Return the [X, Y] coordinate for the center point of the cell that contains the specified text.  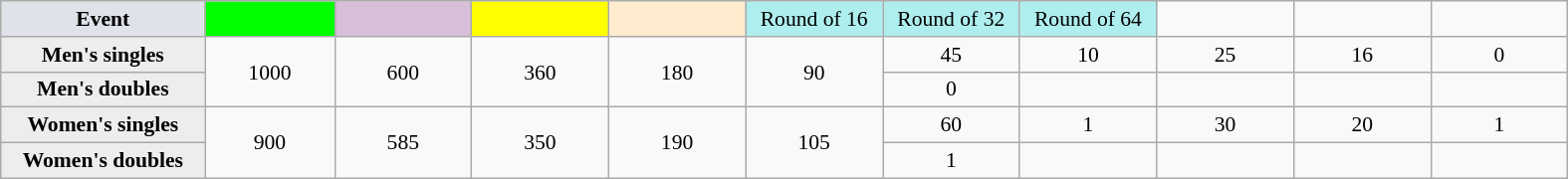
10 [1088, 55]
Event [104, 19]
Men's singles [104, 55]
Round of 16 [814, 19]
Women's doubles [104, 161]
Men's doubles [104, 89]
Round of 32 [951, 19]
585 [403, 143]
45 [951, 55]
30 [1226, 125]
16 [1362, 55]
600 [403, 72]
Women's singles [104, 125]
Round of 64 [1088, 19]
900 [270, 143]
25 [1226, 55]
180 [677, 72]
350 [541, 143]
1000 [270, 72]
90 [814, 72]
360 [541, 72]
105 [814, 143]
60 [951, 125]
20 [1362, 125]
190 [677, 143]
